Find where the given text appears and provide that cell's center as [X, Y] coordinate. 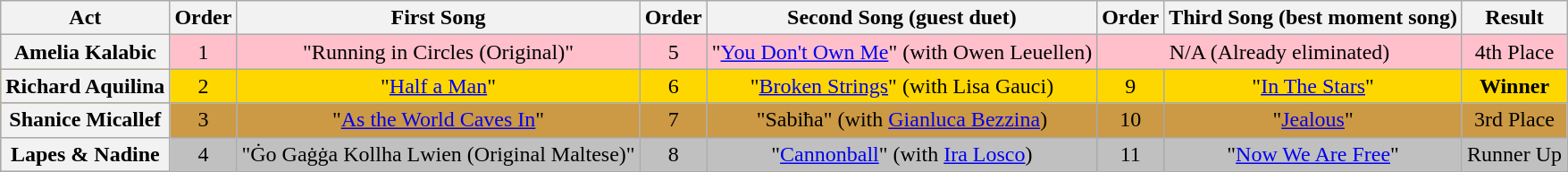
"Broken Strings" (with Lisa Gauci) [901, 86]
5 [674, 52]
Act [86, 18]
3 [204, 120]
Second Song (guest duet) [901, 18]
Result [1513, 18]
"Now We Are Free" [1313, 154]
6 [674, 86]
N/A (Already eliminated) [1279, 52]
2 [204, 86]
"As the World Caves In" [438, 120]
7 [674, 120]
3rd Place [1513, 120]
Amelia Kalabic [86, 52]
"Half a Man" [438, 86]
"In The Stars" [1313, 86]
"Running in Circles (Original)" [438, 52]
10 [1131, 120]
"You Don't Own Me" (with Owen Leuellen) [901, 52]
4 [204, 154]
Runner Up [1513, 154]
1 [204, 52]
"Cannonball" (with Ira Losco) [901, 154]
Winner [1513, 86]
Shanice Micallef [86, 120]
Third Song (best moment song) [1313, 18]
"Sabiħa" (with Gianluca Bezzina) [901, 120]
"Jealous" [1313, 120]
11 [1131, 154]
8 [674, 154]
9 [1131, 86]
"Ġo Gaġġa Kollha Lwien (Original Maltese)" [438, 154]
4th Place [1513, 52]
Richard Aquilina [86, 86]
First Song [438, 18]
Lapes & Nadine [86, 154]
